Extract the (x, y) coordinate from the center of the cell holding the provided text.  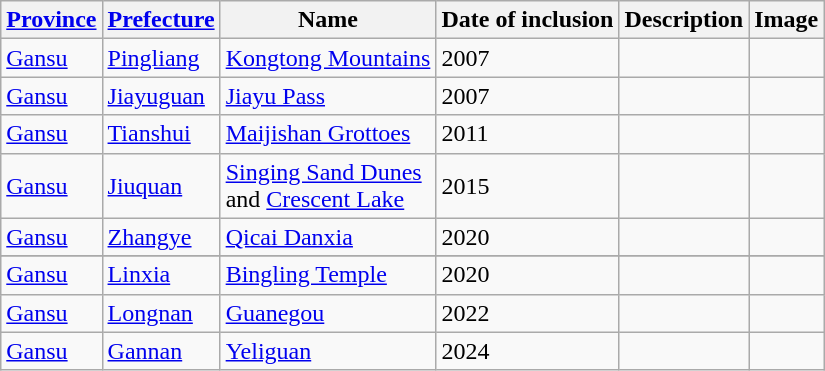
Jiuquan (161, 186)
2022 (528, 313)
Singing Sand Dunesand Crescent Lake (328, 186)
Tianshui (161, 134)
Jiayuguan (161, 96)
Gannan (161, 351)
Description (684, 20)
Jiayu Pass (328, 96)
Qicai Danxia (328, 237)
Linxia (161, 275)
Zhangye (161, 237)
Yeliguan (328, 351)
Guanegou (328, 313)
Prefecture (161, 20)
Image (786, 20)
Longnan (161, 313)
Kongtong Mountains (328, 58)
2024 (528, 351)
Date of inclusion (528, 20)
2011 (528, 134)
2015 (528, 186)
Province (52, 20)
Maijishan Grottoes (328, 134)
Pingliang (161, 58)
Name (328, 20)
Bingling Temple (328, 275)
